Scan for the cell matching the given text and deliver its [X, Y] coordinate at center. 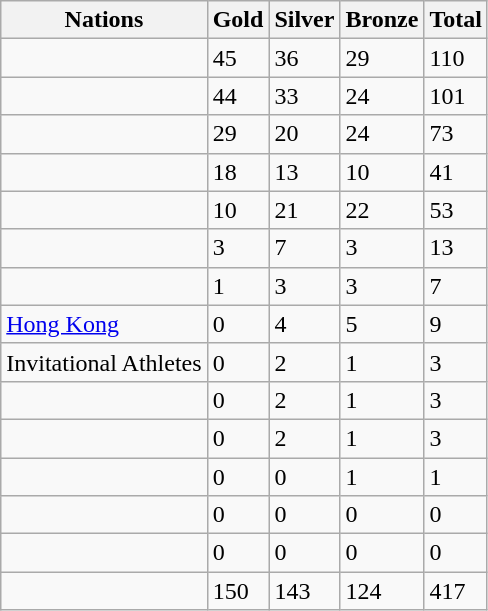
Invitational Athletes [104, 362]
Nations [104, 20]
Hong Kong [104, 324]
22 [382, 210]
Total [456, 20]
18 [238, 172]
5 [382, 324]
20 [304, 134]
110 [456, 58]
Bronze [382, 20]
143 [304, 591]
124 [382, 591]
150 [238, 591]
4 [304, 324]
36 [304, 58]
417 [456, 591]
45 [238, 58]
101 [456, 96]
41 [456, 172]
21 [304, 210]
73 [456, 134]
Gold [238, 20]
Silver [304, 20]
33 [304, 96]
53 [456, 210]
44 [238, 96]
9 [456, 324]
